Capture the cell that displays the provided text and extract its [X, Y] central coordinate. 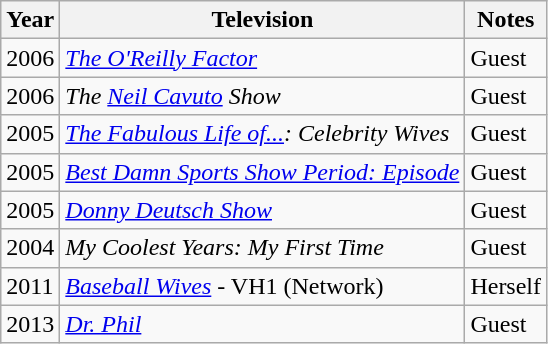
Donny Deutsch Show [262, 210]
2013 [30, 324]
My Coolest Years: My First Time [262, 248]
The Neil Cavuto Show [262, 96]
2004 [30, 248]
Dr. Phil [262, 324]
Herself [506, 286]
The Fabulous Life of...: Celebrity Wives [262, 134]
Year [30, 20]
Notes [506, 20]
2011 [30, 286]
Best Damn Sports Show Period: Episode [262, 172]
Baseball Wives - VH1 (Network) [262, 286]
Television [262, 20]
The O'Reilly Factor [262, 58]
